Output the (X, Y) coordinate of the center of the cell containing the given text.  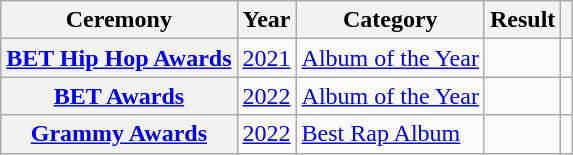
Result (522, 20)
Ceremony (119, 20)
BET Awards (119, 96)
BET Hip Hop Awards (119, 58)
Category (390, 20)
2021 (266, 58)
Best Rap Album (390, 134)
Grammy Awards (119, 134)
Year (266, 20)
